Identify which cell holds the provided text, then report its (X, Y) central coordinate. 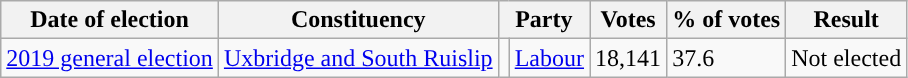
Votes (628, 20)
37.6 (726, 58)
Party (544, 20)
2019 general election (110, 58)
Uxbridge and South Ruislip (358, 58)
Result (846, 20)
% of votes (726, 20)
18,141 (628, 58)
Date of election (110, 20)
Not elected (846, 58)
Labour (549, 58)
Constituency (358, 20)
